Find where the given text appears and provide that cell's center as (X, Y) coordinate. 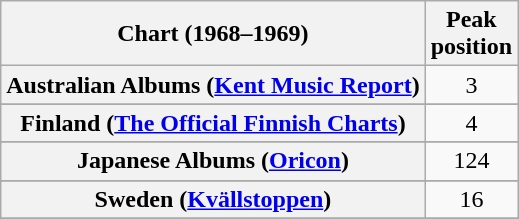
Peakposition (471, 34)
Finland (The Official Finnish Charts) (213, 123)
124 (471, 161)
Sweden (Kvällstoppen) (213, 199)
Australian Albums (Kent Music Report) (213, 85)
4 (471, 123)
16 (471, 199)
Chart (1968–1969) (213, 34)
3 (471, 85)
Japanese Albums (Oricon) (213, 161)
